Detect which cell encompasses the target text, then output its (X, Y) center coordinate. 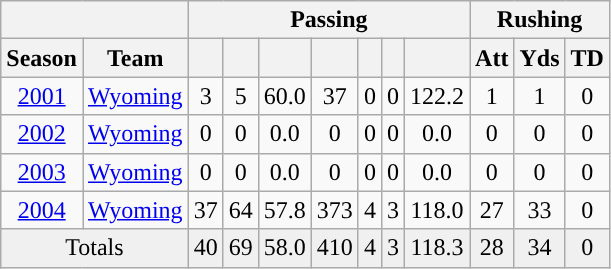
34 (540, 248)
28 (492, 248)
2004 (42, 210)
Rushing (540, 20)
Team (135, 58)
33 (540, 210)
Att (492, 58)
122.2 (436, 96)
410 (334, 248)
Totals (94, 248)
40 (206, 248)
2003 (42, 172)
373 (334, 210)
5 (240, 96)
2001 (42, 96)
118.3 (436, 248)
64 (240, 210)
69 (240, 248)
60.0 (284, 96)
Yds (540, 58)
118.0 (436, 210)
Season (42, 58)
2002 (42, 134)
58.0 (284, 248)
57.8 (284, 210)
Passing (328, 20)
27 (492, 210)
TD (587, 58)
